Capture the cell that displays the provided text and extract its (X, Y) central coordinate. 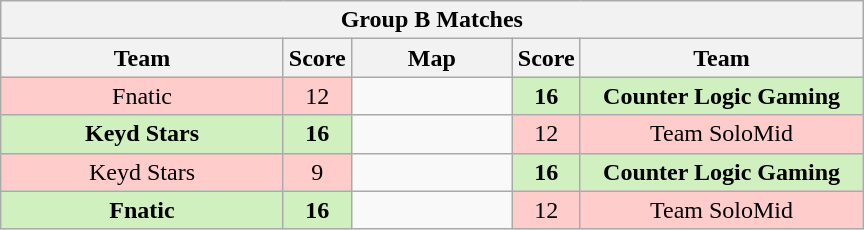
Map (432, 58)
Group B Matches (432, 20)
9 (317, 172)
